Provide the (x, y) coordinate of the cell's center where the given text is located.  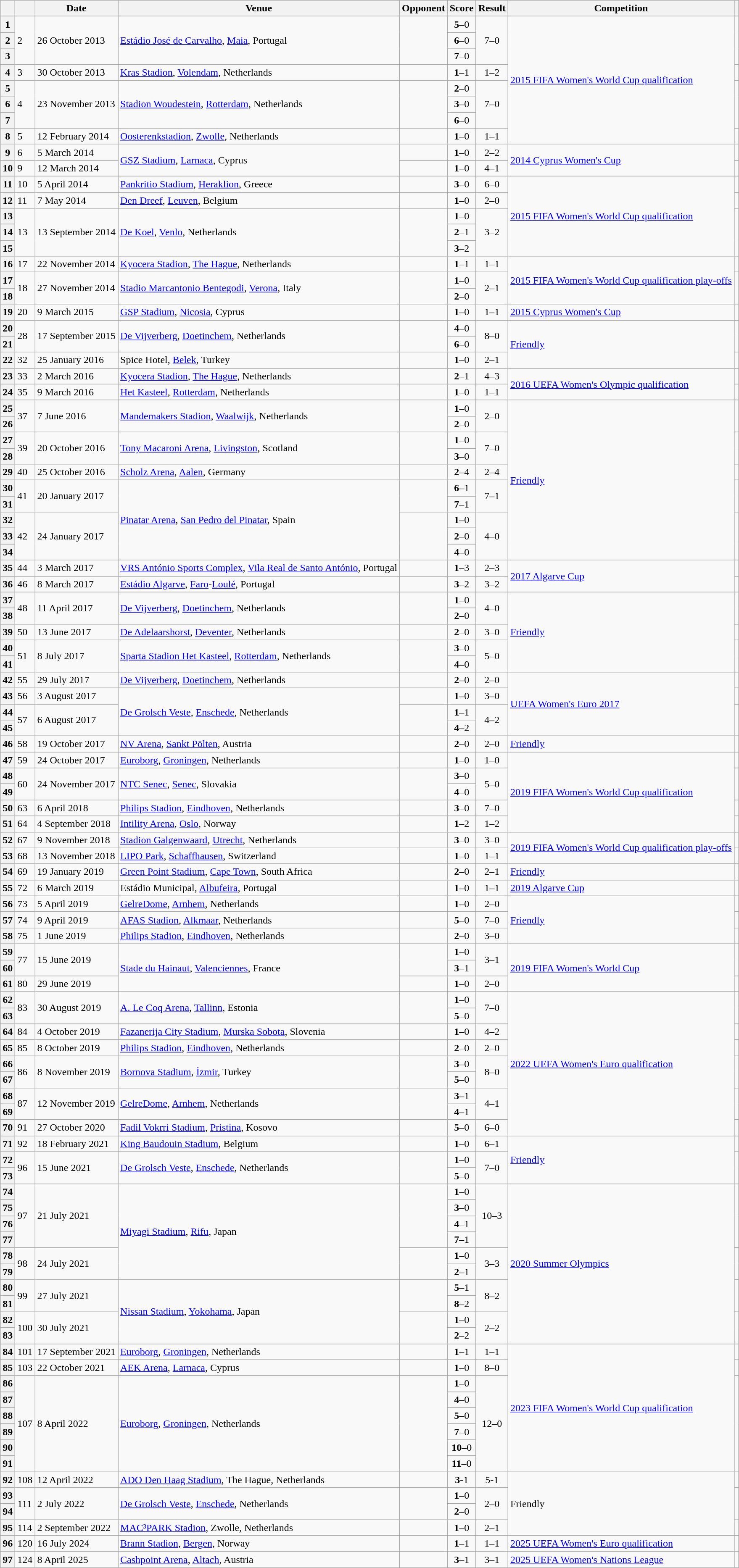
3-1 (462, 1479)
27 (8, 440)
4–3 (492, 376)
NTC Senec, Senec, Slovakia (259, 784)
Scholz Arena, Aalen, Germany (259, 472)
43 (8, 696)
54 (8, 872)
2015 Cyprus Women's Cup (621, 312)
6 April 2018 (77, 808)
17 September 2021 (77, 1352)
24 November 2017 (77, 784)
Estádio Algarve, Faro-Loulé, Portugal (259, 584)
9 April 2019 (77, 920)
81 (8, 1304)
Estádio Municipal, Albufeira, Portugal (259, 888)
Pankritio Stadium, Heraklion, Greece (259, 184)
70 (8, 1128)
GSP Stadium, Nicosia, Cyprus (259, 312)
12 March 2014 (77, 168)
GSZ Stadium, Larnaca, Cyprus (259, 160)
Kras Stadion, Volendam, Netherlands (259, 72)
19 October 2017 (77, 744)
11–0 (462, 1463)
45 (8, 728)
71 (8, 1144)
7 May 2014 (77, 200)
7 June 2016 (77, 416)
111 (25, 1504)
2019 FIFA Women's World Cup qualification (621, 792)
107 (25, 1423)
23 (8, 376)
94 (8, 1512)
Cashpoint Arena, Altach, Austria (259, 1560)
12–0 (492, 1423)
Den Dreef, Leuven, Belgium (259, 200)
1 June 2019 (77, 936)
52 (8, 840)
Oosterenkstadion, Zwolle, Netherlands (259, 136)
47 (8, 760)
76 (8, 1224)
21 July 2021 (77, 1215)
103 (25, 1368)
30 (8, 488)
4 October 2019 (77, 1032)
2019 FIFA Women's World Cup (621, 968)
Venue (259, 8)
AEK Arena, Larnaca, Cyprus (259, 1368)
24 July 2021 (77, 1264)
Nissan Stadium, Yokohama, Japan (259, 1312)
Intility Arena, Oslo, Norway (259, 824)
49 (8, 792)
27 November 2014 (77, 288)
NV Arena, Sankt Pölten, Austria (259, 744)
5–1 (462, 1288)
2025 UEFA Women's Nations League (621, 1560)
5-1 (492, 1479)
82 (8, 1320)
20 January 2017 (77, 496)
12 April 2022 (77, 1479)
3–3 (492, 1264)
26 October 2013 (77, 40)
30 July 2021 (77, 1328)
17 September 2015 (77, 336)
12 November 2019 (77, 1104)
2 March 2016 (77, 376)
25 (8, 408)
UEFA Women's Euro 2017 (621, 704)
13 June 2017 (77, 632)
2019 FIFA Women's World Cup qualification play-offs (621, 848)
King Baudouin Stadium, Belgium (259, 1144)
15 June 2019 (77, 960)
Green Point Stadium, Cape Town, South Africa (259, 872)
31 (8, 504)
20 October 2016 (77, 448)
2 September 2022 (77, 1528)
24 January 2017 (77, 536)
30 August 2019 (77, 1008)
98 (25, 1264)
LIPO Park, Schaffhausen, Switzerland (259, 856)
De Adelaarshorst, Deventer, Netherlands (259, 632)
9 March 2016 (77, 392)
29 (8, 472)
30 October 2013 (77, 72)
Brann Stadion, Bergen, Norway (259, 1544)
2023 FIFA Women's World Cup qualification (621, 1408)
5 April 2014 (77, 184)
99 (25, 1296)
3 August 2017 (77, 696)
124 (25, 1560)
8 March 2017 (77, 584)
79 (8, 1272)
38 (8, 616)
8 April 2022 (77, 1423)
16 July 2024 (77, 1544)
23 November 2013 (77, 104)
14 (8, 232)
Date (77, 8)
95 (8, 1528)
Result (492, 8)
Spice Hotel, Belek, Turkey (259, 360)
2 July 2022 (77, 1504)
Tony Macaroni Arena, Livingston, Scotland (259, 448)
Miyagi Stadium, Rifu, Japan (259, 1231)
9 November 2018 (77, 840)
Bornova Stadium, İzmir, Turkey (259, 1072)
5 April 2019 (77, 904)
90 (8, 1447)
53 (8, 856)
101 (25, 1352)
Stadio Marcantonio Bentegodi, Verona, Italy (259, 288)
12 February 2014 (77, 136)
22 (8, 360)
ADO Den Haag Stadium, The Hague, Netherlands (259, 1479)
2–3 (492, 568)
8 October 2019 (77, 1048)
2019 Algarve Cup (621, 888)
3 March 2017 (77, 568)
Fazanerija City Stadium, Murska Sobota, Slovenia (259, 1032)
108 (25, 1479)
Mandemakers Stadion, Waalwijk, Netherlands (259, 416)
18 February 2021 (77, 1144)
29 July 2017 (77, 680)
6 March 2019 (77, 888)
13 September 2014 (77, 232)
25 October 2016 (77, 472)
7 (8, 120)
Pinatar Arena, San Pedro del Pinatar, Spain (259, 520)
2020 Summer Olympics (621, 1264)
6 August 2017 (77, 720)
1–3 (462, 568)
36 (8, 584)
A. Le Coq Arena, Tallinn, Estonia (259, 1008)
5 March 2014 (77, 152)
19 (8, 312)
Stade du Hainaut, Valenciennes, France (259, 968)
1 (8, 24)
22 November 2014 (77, 264)
VRS António Sports Complex, Vila Real de Santo António, Portugal (259, 568)
Fadil Vokrri Stadium, Pristina, Kosovo (259, 1128)
26 (8, 424)
25 January 2016 (77, 360)
11 April 2017 (77, 608)
2015 FIFA Women's World Cup qualification play-offs (621, 280)
19 January 2019 (77, 872)
100 (25, 1328)
15 (8, 248)
27 October 2020 (77, 1128)
27 July 2021 (77, 1296)
8 July 2017 (77, 656)
2014 Cyprus Women's Cup (621, 160)
24 (8, 392)
Sparta Stadion Het Kasteel, Rotterdam, Netherlands (259, 656)
2025 UEFA Women's Euro qualification (621, 1544)
24 October 2017 (77, 760)
Estádio José de Carvalho, Maia, Portugal (259, 40)
Stadion Galgenwaard, Utrecht, Netherlands (259, 840)
114 (25, 1528)
Stadion Woudestein, Rotterdam, Netherlands (259, 104)
62 (8, 1000)
10–0 (462, 1447)
2017 Algarve Cup (621, 576)
13 November 2018 (77, 856)
8 April 2025 (77, 1560)
29 June 2019 (77, 984)
AFAS Stadion, Alkmaar, Netherlands (259, 920)
120 (25, 1544)
Opponent (423, 8)
66 (8, 1064)
89 (8, 1431)
16 (8, 264)
93 (8, 1496)
9 March 2015 (77, 312)
34 (8, 552)
2022 UEFA Women's Euro qualification (621, 1064)
Competition (621, 8)
Het Kasteel, Rotterdam, Netherlands (259, 392)
22 October 2021 (77, 1368)
12 (8, 200)
8 November 2019 (77, 1072)
21 (8, 344)
4 September 2018 (77, 824)
MAC³PARK Stadion, Zwolle, Netherlands (259, 1528)
2016 UEFA Women's Olympic qualification (621, 384)
15 June 2021 (77, 1168)
De Koel, Venlo, Netherlands (259, 232)
10–3 (492, 1215)
61 (8, 984)
65 (8, 1048)
8 (8, 136)
Score (462, 8)
78 (8, 1256)
88 (8, 1415)
